Extract the (x, y) coordinate from the center of the cell holding the provided text.  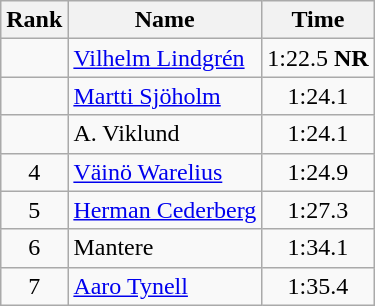
Name (165, 20)
Aaro Tynell (165, 286)
Väinö Warelius (165, 172)
Mantere (165, 248)
1:35.4 (318, 286)
Martti Sjöholm (165, 96)
7 (34, 286)
1:22.5 NR (318, 58)
1:34.1 (318, 248)
Vilhelm Lindgrén (165, 58)
A. Viklund (165, 134)
Herman Cederberg (165, 210)
1:27.3 (318, 210)
5 (34, 210)
Rank (34, 20)
6 (34, 248)
1:24.9 (318, 172)
Time (318, 20)
4 (34, 172)
